Locate the cell with the specified text and output its [x, y] center coordinate. 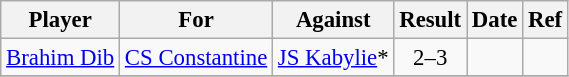
CS Constantine [196, 58]
Against [334, 20]
For [196, 20]
Date [494, 20]
Brahim Dib [60, 58]
Result [430, 20]
JS Kabylie* [334, 58]
Player [60, 20]
Ref [546, 20]
2–3 [430, 58]
